For the text-containing cell, return its midpoint in (x, y) coordinate format. 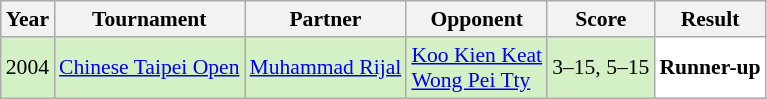
Partner (325, 19)
3–15, 5–15 (600, 68)
Koo Kien Keat Wong Pei Tty (476, 68)
Year (28, 19)
Muhammad Rijal (325, 68)
2004 (28, 68)
Result (710, 19)
Opponent (476, 19)
Chinese Taipei Open (149, 68)
Score (600, 19)
Tournament (149, 19)
Runner-up (710, 68)
